Detect which cell encompasses the target text, then output its (x, y) center coordinate. 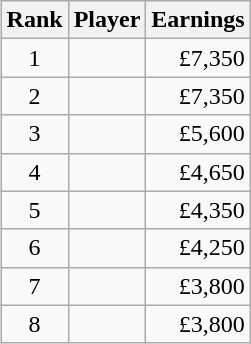
£4,350 (198, 210)
3 (34, 134)
Rank (34, 20)
5 (34, 210)
£4,250 (198, 248)
£5,600 (198, 134)
7 (34, 286)
Earnings (198, 20)
6 (34, 248)
1 (34, 58)
4 (34, 172)
2 (34, 96)
8 (34, 324)
£4,650 (198, 172)
Player (107, 20)
